Identify which cell holds the provided text, then report its (X, Y) central coordinate. 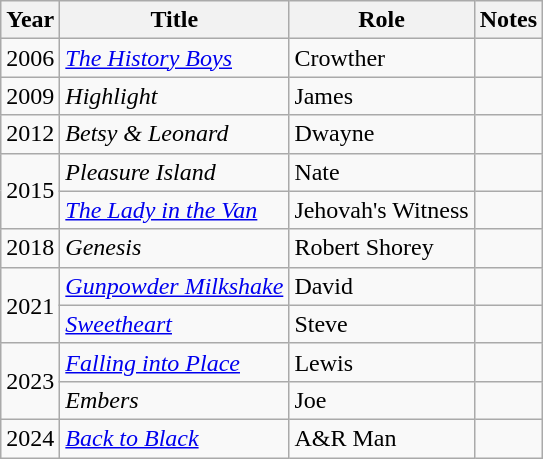
Notes (508, 20)
Genesis (174, 248)
Falling into Place (174, 362)
Robert Shorey (382, 248)
Crowther (382, 58)
2023 (30, 381)
Title (174, 20)
The History Boys (174, 58)
2015 (30, 191)
Steve (382, 324)
Nate (382, 172)
Pleasure Island (174, 172)
Back to Black (174, 438)
David (382, 286)
2012 (30, 134)
Jehovah's Witness (382, 210)
Highlight (174, 96)
Joe (382, 400)
Dwayne (382, 134)
The Lady in the Van (174, 210)
Sweetheart (174, 324)
2006 (30, 58)
Role (382, 20)
2021 (30, 305)
James (382, 96)
Gunpowder Milkshake (174, 286)
2009 (30, 96)
Betsy & Leonard (174, 134)
Embers (174, 400)
2024 (30, 438)
Lewis (382, 362)
A&R Man (382, 438)
Year (30, 20)
2018 (30, 248)
